Return the [X, Y] coordinate for the center point of the cell that contains the specified text.  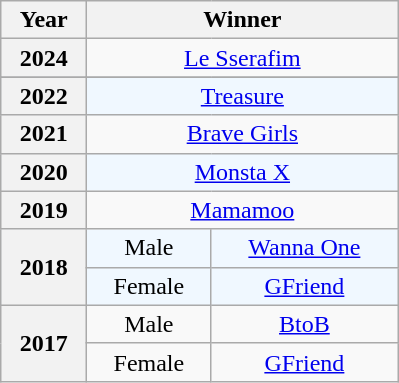
2018 [44, 267]
2024 [44, 58]
2020 [44, 172]
BtoB [304, 324]
Wanna One [304, 248]
Winner [242, 20]
Monsta X [242, 172]
Le Sserafim [242, 58]
2017 [44, 343]
2021 [44, 134]
2022 [44, 96]
2019 [44, 210]
Mamamoo [242, 210]
Year [44, 20]
Brave Girls [242, 134]
Treasure [242, 96]
